From the cell containing the given text, extract its center point as (X, Y) coordinate. 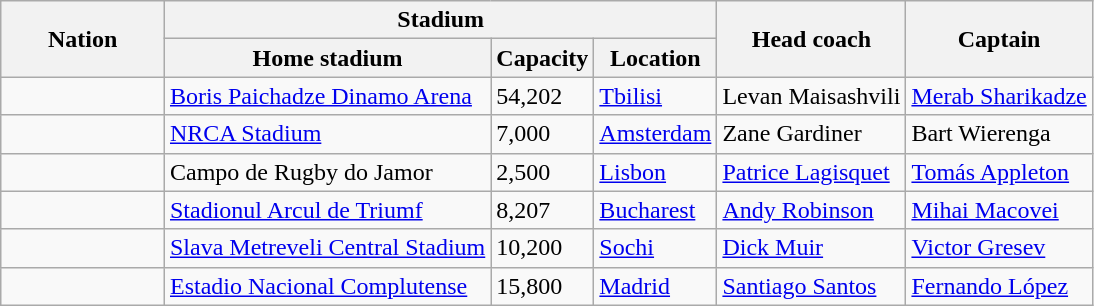
Capacity (542, 58)
Slava Metreveli Central Stadium (327, 248)
Victor Gresev (999, 248)
Location (656, 58)
Boris Paichadze Dinamo Arena (327, 96)
2,500 (542, 172)
Tbilisi (656, 96)
7,000 (542, 134)
Merab Sharikadze (999, 96)
Patrice Lagisquet (812, 172)
Bucharest (656, 210)
Dick Muir (812, 248)
Mihai Macovei (999, 210)
Fernando López (999, 286)
Lisbon (656, 172)
Zane Gardiner (812, 134)
8,207 (542, 210)
Levan Maisashvili (812, 96)
Campo de Rugby do Jamor (327, 172)
Santiago Santos (812, 286)
Tomás Appleton (999, 172)
Estadio Nacional Complutense (327, 286)
Head coach (812, 39)
Andy Robinson (812, 210)
Stadium (440, 20)
Bart Wierenga (999, 134)
Amsterdam (656, 134)
54,202 (542, 96)
Sochi (656, 248)
15,800 (542, 286)
NRCA Stadium (327, 134)
Home stadium (327, 58)
Madrid (656, 286)
10,200 (542, 248)
Captain (999, 39)
Stadionul Arcul de Triumf (327, 210)
Nation (83, 39)
